Output the [x, y] coordinate of the center of the cell containing the given text.  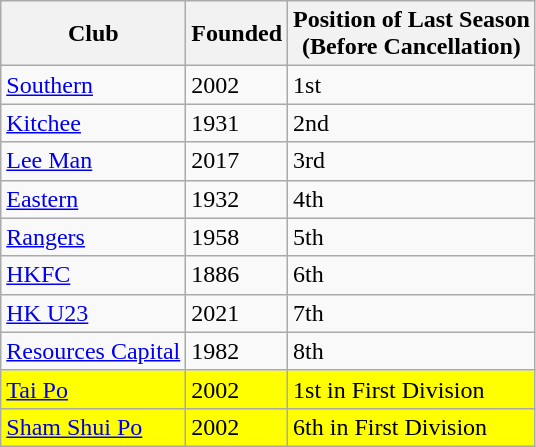
8th [412, 351]
5th [412, 237]
Founded [237, 34]
Tai Po [94, 389]
3rd [412, 161]
1958 [237, 237]
1st in First Division [412, 389]
2021 [237, 313]
2nd [412, 123]
Rangers [94, 237]
Resources Capital [94, 351]
Eastern [94, 199]
2017 [237, 161]
Kitchee [94, 123]
HKFC [94, 275]
1982 [237, 351]
HK U23 [94, 313]
4th [412, 199]
Lee Man [94, 161]
1932 [237, 199]
7th [412, 313]
Club [94, 34]
6th [412, 275]
6th in First Division [412, 427]
1886 [237, 275]
1st [412, 85]
Sham Shui Po [94, 427]
1931 [237, 123]
Position of Last Season (Before Cancellation) [412, 34]
Southern [94, 85]
